Return (X, Y) of the center of cell containing provided text 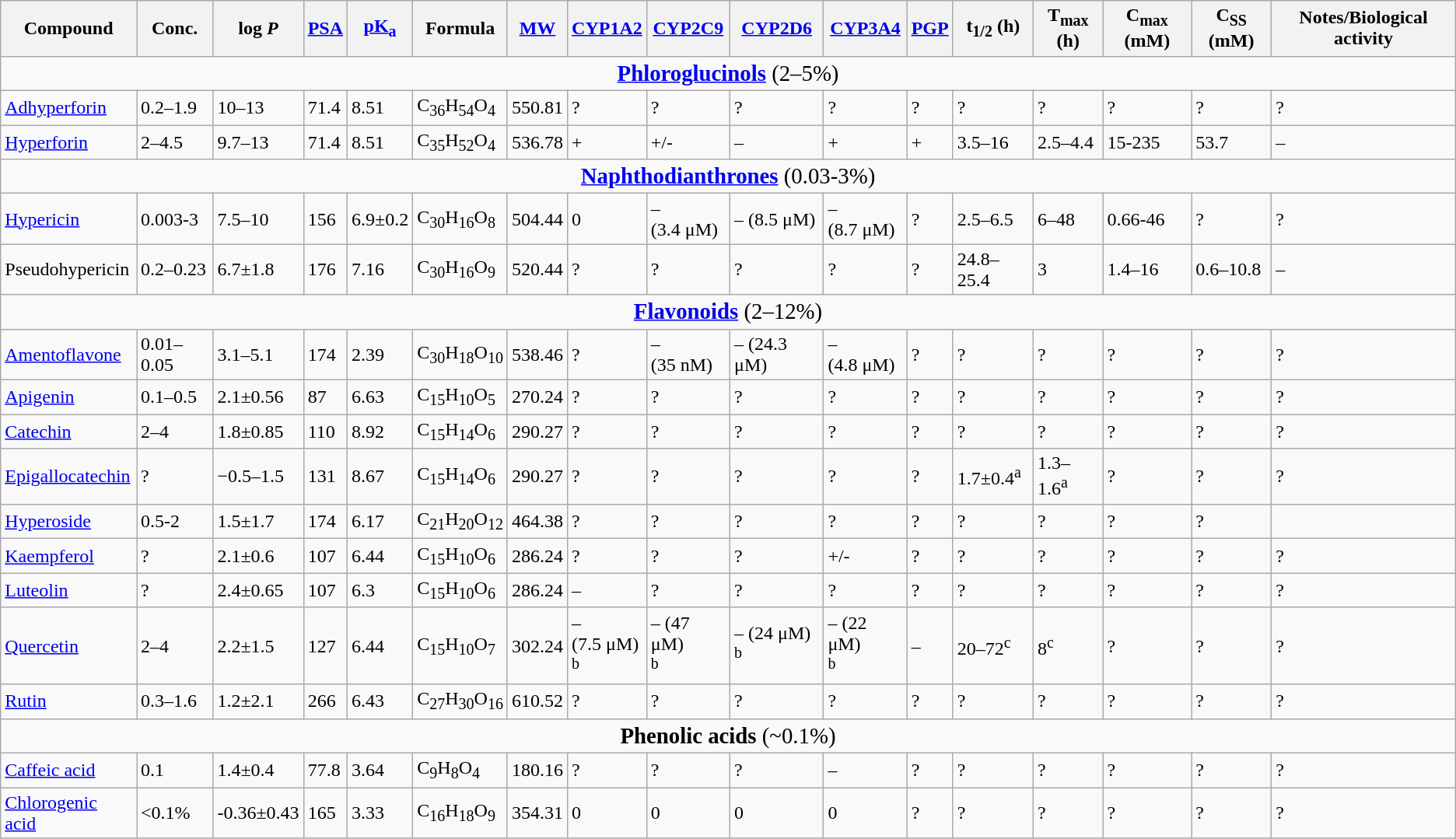
Hyperoside (68, 521)
– (47 μM)b (688, 645)
6.7±1.8 (258, 269)
PSA (325, 28)
3 (1068, 269)
Epigallocatechin (68, 477)
2–4.5 (175, 142)
MW (537, 28)
Pseudohypericin (68, 269)
2.4±0.65 (258, 590)
– (8.7 μM) (865, 219)
C21H20O12 (460, 521)
0.66-46 (1147, 219)
538.46 (537, 355)
9.7–13 (258, 142)
110 (325, 431)
0.3–1.6 (175, 701)
Notes/Biological activity (1364, 28)
8.67 (380, 477)
Quercetin (68, 645)
165 (325, 813)
6.63 (380, 397)
C15H10O7 (460, 645)
10–13 (258, 107)
– (7.5 μM)b (607, 645)
1.5±1.7 (258, 521)
266 (325, 701)
1.2±2.1 (258, 701)
302.24 (537, 645)
127 (325, 645)
Cmax (mM) (1147, 28)
– (35 nM) (688, 355)
PGP (930, 28)
CYP1A2 (607, 28)
Catechin (68, 431)
Flavonoids (2–12%) (728, 312)
0.1–0.5 (175, 397)
2.1±0.56 (258, 397)
C15H10O5 (460, 397)
464.38 (537, 521)
CSS (mM) (1232, 28)
1.7±0.4a (992, 477)
0.6–10.8 (1232, 269)
Kaempferol (68, 556)
Apigenin (68, 397)
2.5–4.4 (1068, 142)
CYP2D6 (776, 28)
– (24.3 μM) (776, 355)
0.2–0.23 (175, 269)
3.5–16 (992, 142)
270.24 (537, 397)
7.16 (380, 269)
– (22 μM)b (865, 645)
C9H8O4 (460, 770)
Hyperforin (68, 142)
6.3 (380, 590)
Caffeic acid (68, 770)
1.4±0.4 (258, 770)
Conc. (175, 28)
180.16 (537, 770)
Naphthodianthrones (0.03-3%) (728, 177)
C35H52O4 (460, 142)
3.64 (380, 770)
354.31 (537, 813)
C30H18O10 (460, 355)
Phloroglucinols (2–5%) (728, 73)
<0.1% (175, 813)
C27H30O16 (460, 701)
1.3–1.6a (1068, 477)
536.78 (537, 142)
1.8±0.85 (258, 431)
1.4–16 (1147, 269)
6.9±0.2 (380, 219)
Luteolin (68, 590)
550.81 (537, 107)
2.5–6.5 (992, 219)
CYP2C9 (688, 28)
CYP3A4 (865, 28)
6–48 (1068, 219)
131 (325, 477)
0.003-3 (175, 219)
156 (325, 219)
610.52 (537, 701)
0.2–1.9 (175, 107)
6.17 (380, 521)
53.7 (1232, 142)
log P (258, 28)
176 (325, 269)
87 (325, 397)
C30H16O9 (460, 269)
0.5-2 (175, 521)
15-235 (1147, 142)
Chlorogenic acid (68, 813)
77.8 (325, 770)
0.01–0.05 (175, 355)
3.33 (380, 813)
Amentoflavone (68, 355)
Phenolic acids (~0.1%) (728, 736)
Compound (68, 28)
Hypericin (68, 219)
8c (1068, 645)
C16H18O9 (460, 813)
20–72c (992, 645)
2.1±0.6 (258, 556)
0.1 (175, 770)
−0.5–1.5 (258, 477)
– (24 μM)b (776, 645)
3.1–5.1 (258, 355)
6.43 (380, 701)
– (4.8 μM) (865, 355)
7.5–10 (258, 219)
Adhyperforin (68, 107)
2.2±1.5 (258, 645)
520.44 (537, 269)
Tmax (h) (1068, 28)
C36H54O4 (460, 107)
2.39 (380, 355)
pKa (380, 28)
– (3.4 μM) (688, 219)
504.44 (537, 219)
Formula (460, 28)
24.8–25.4 (992, 269)
8.92 (380, 431)
– (8.5 μM) (776, 219)
C30H16O8 (460, 219)
-0.36±0.43 (258, 813)
t1/2 (h) (992, 28)
Rutin (68, 701)
